Capture the cell that displays the provided text and extract its [x, y] central coordinate. 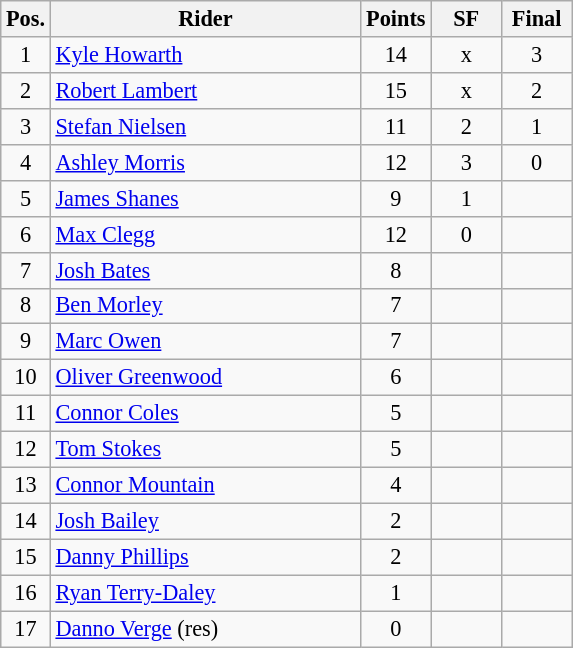
Josh Bates [205, 270]
10 [26, 378]
Kyle Howarth [205, 55]
13 [26, 485]
Points [396, 19]
Final [536, 19]
Ashley Morris [205, 162]
Tom Stokes [205, 450]
Robert Lambert [205, 90]
Max Clegg [205, 234]
Danno Verge (res) [205, 629]
Josh Bailey [205, 521]
Ben Morley [205, 306]
Connor Mountain [205, 485]
Marc Owen [205, 342]
SF [466, 19]
16 [26, 593]
Oliver Greenwood [205, 378]
Stefan Nielsen [205, 126]
Danny Phillips [205, 557]
Rider [205, 19]
Ryan Terry-Daley [205, 593]
17 [26, 629]
James Shanes [205, 198]
Pos. [26, 19]
Connor Coles [205, 414]
